Provide the [x, y] coordinate of the cell's center where the given text is located.  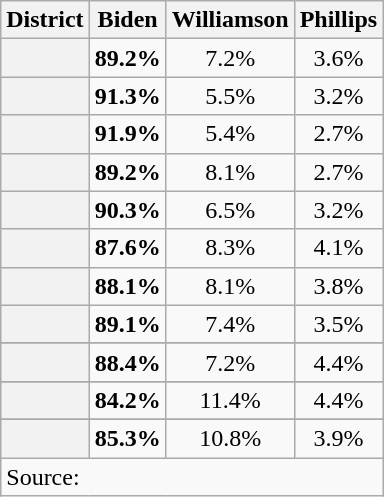
11.4% [230, 400]
84.2% [128, 400]
87.6% [128, 248]
90.3% [128, 210]
Source: [192, 477]
3.9% [338, 438]
6.5% [230, 210]
91.9% [128, 134]
85.3% [128, 438]
Phillips [338, 20]
District [45, 20]
91.3% [128, 96]
3.6% [338, 58]
5.5% [230, 96]
7.4% [230, 324]
4.1% [338, 248]
Biden [128, 20]
88.4% [128, 362]
88.1% [128, 286]
3.8% [338, 286]
Williamson [230, 20]
8.3% [230, 248]
5.4% [230, 134]
3.5% [338, 324]
89.1% [128, 324]
10.8% [230, 438]
